Identify which cell holds the provided text, then report its (x, y) central coordinate. 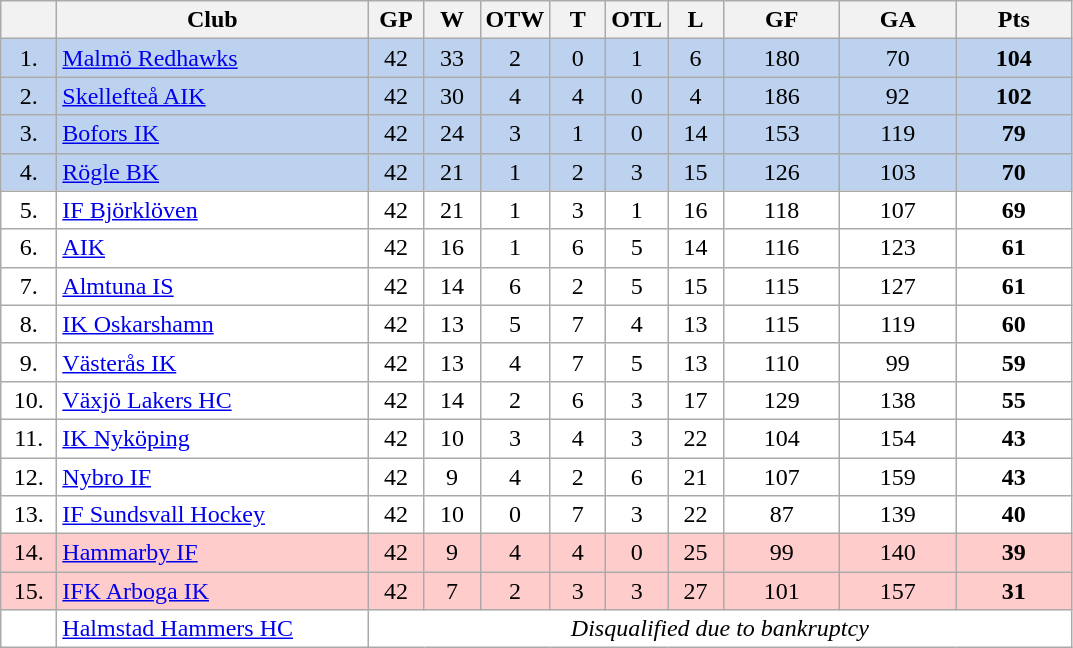
69 (1014, 210)
157 (898, 591)
92 (898, 96)
110 (782, 362)
AIK (212, 248)
Skellefteå AIK (212, 96)
12. (29, 477)
Malmö Redhawks (212, 58)
27 (696, 591)
126 (782, 172)
138 (898, 400)
Bofors IK (212, 134)
IF Björklöven (212, 210)
103 (898, 172)
IK Oskarshamn (212, 324)
55 (1014, 400)
5. (29, 210)
153 (782, 134)
W (452, 20)
14. (29, 553)
101 (782, 591)
Halmstad Hammers HC (212, 629)
4. (29, 172)
15. (29, 591)
33 (452, 58)
IF Sundsvall Hockey (212, 515)
102 (1014, 96)
13. (29, 515)
79 (1014, 134)
IFK Arboga IK (212, 591)
11. (29, 438)
Västerås IK (212, 362)
7. (29, 286)
Disqualified due to bankruptcy (720, 629)
GF (782, 20)
Hammarby IF (212, 553)
139 (898, 515)
140 (898, 553)
87 (782, 515)
123 (898, 248)
31 (1014, 591)
3. (29, 134)
T (578, 20)
186 (782, 96)
118 (782, 210)
24 (452, 134)
GA (898, 20)
40 (1014, 515)
127 (898, 286)
1. (29, 58)
OTL (637, 20)
180 (782, 58)
60 (1014, 324)
8. (29, 324)
30 (452, 96)
154 (898, 438)
Växjö Lakers HC (212, 400)
25 (696, 553)
Almtuna IS (212, 286)
6. (29, 248)
159 (898, 477)
IK Nyköping (212, 438)
17 (696, 400)
Club (212, 20)
OTW (515, 20)
GP (396, 20)
10. (29, 400)
2. (29, 96)
9. (29, 362)
L (696, 20)
Rögle BK (212, 172)
Pts (1014, 20)
59 (1014, 362)
129 (782, 400)
116 (782, 248)
Nybro IF (212, 477)
39 (1014, 553)
